Return the [x, y] coordinate for the center point of the cell that contains the specified text.  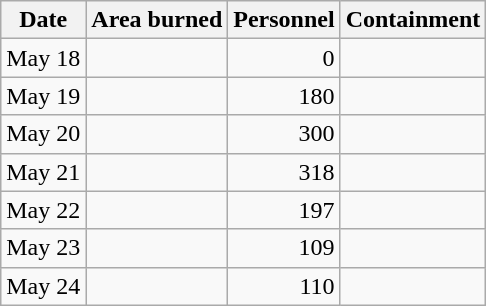
May 19 [44, 96]
180 [284, 96]
318 [284, 172]
May 21 [44, 172]
109 [284, 248]
110 [284, 286]
May 18 [44, 58]
Area burned [157, 20]
May 23 [44, 248]
May 24 [44, 286]
Containment [413, 20]
Date [44, 20]
May 22 [44, 210]
May 20 [44, 134]
197 [284, 210]
Personnel [284, 20]
0 [284, 58]
300 [284, 134]
